Capture the cell that displays the provided text and extract its (x, y) central coordinate. 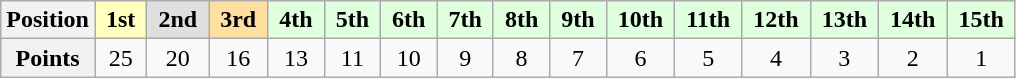
1 (981, 58)
11th (708, 20)
10 (409, 58)
25 (120, 58)
12th (776, 20)
3rd (238, 20)
20 (178, 58)
7th (465, 20)
4th (296, 20)
3 (844, 58)
9 (465, 58)
11 (352, 58)
14th (913, 20)
13 (296, 58)
5 (708, 58)
2nd (178, 20)
6 (640, 58)
Position (48, 20)
13th (844, 20)
16 (238, 58)
4 (776, 58)
7 (578, 58)
10th (640, 20)
5th (352, 20)
Points (48, 58)
8th (521, 20)
2 (913, 58)
9th (578, 20)
1st (120, 20)
6th (409, 20)
15th (981, 20)
8 (521, 58)
